Identify which cell holds the provided text, then report its [x, y] central coordinate. 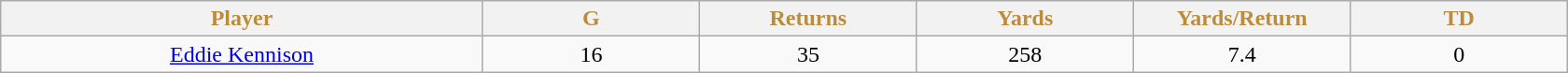
Returns [808, 19]
258 [1025, 54]
7.4 [1241, 54]
Yards/Return [1241, 19]
Player [243, 19]
Eddie Kennison [243, 54]
0 [1459, 54]
G [591, 19]
16 [591, 54]
Yards [1025, 19]
TD [1459, 19]
35 [808, 54]
